Determine the (x, y) coordinate at the center of the cell enclosing the given text.  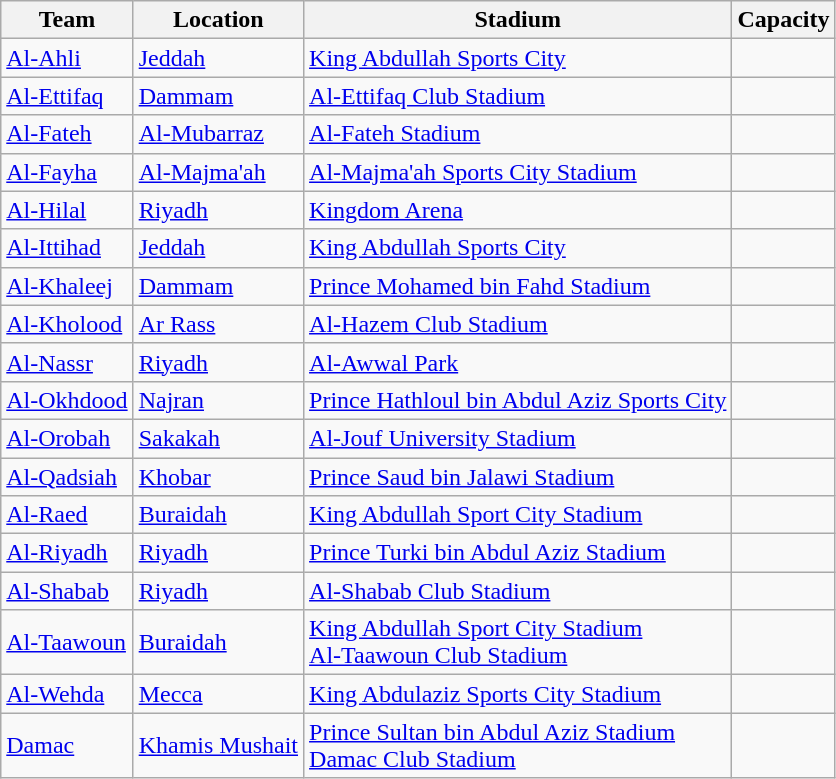
Prince Mohamed bin Fahd Stadium (518, 286)
Al-Hilal (67, 210)
Damac (67, 746)
Team (67, 20)
Al-Mubarraz (218, 134)
Al-Khaleej (67, 286)
Al-Okhdood (67, 400)
Prince Saud bin Jalawi Stadium (518, 477)
Al-Hazem Club Stadium (518, 324)
Al-Qadsiah (67, 477)
Al-Fateh (67, 134)
Al-Fayha (67, 172)
Al-Wehda (67, 694)
Location (218, 20)
Al-Orobah (67, 438)
Mecca (218, 694)
Khobar (218, 477)
Prince Hathloul bin Abdul Aziz Sports City (518, 400)
Al-Ettifaq Club Stadium (518, 96)
Al-Ahli (67, 58)
Prince Turki bin Abdul Aziz Stadium (518, 553)
Al-Shabab (67, 591)
Al-Majma'ah (218, 172)
King Abdulaziz Sports City Stadium (518, 694)
Al-Kholood (67, 324)
Sakakah (218, 438)
Al-Ettifaq (67, 96)
King Abdullah Sport City Stadium (518, 515)
Al-Shabab Club Stadium (518, 591)
Khamis Mushait (218, 746)
Al-Nassr (67, 362)
Al-Majma'ah Sports City Stadium (518, 172)
Kingdom Arena (518, 210)
Al-Fateh Stadium (518, 134)
Al-Taawoun (67, 642)
Al-Raed (67, 515)
Capacity (784, 20)
Al-Riyadh (67, 553)
Stadium (518, 20)
Najran (218, 400)
King Abdullah Sport City StadiumAl-Taawoun Club Stadium (518, 642)
Al-Awwal Park (518, 362)
Ar Rass (218, 324)
Al-Jouf University Stadium (518, 438)
Al-Ittihad (67, 248)
Prince Sultan bin Abdul Aziz Stadium Damac Club Stadium (518, 746)
